Output the [X, Y] coordinate of the center of the cell containing the given text.  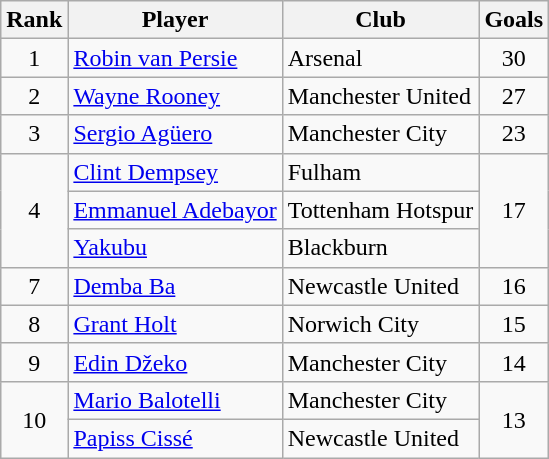
10 [34, 419]
Tottenham Hotspur [380, 210]
Club [380, 20]
4 [34, 210]
13 [514, 419]
14 [514, 362]
Arsenal [380, 58]
Clint Dempsey [175, 172]
3 [34, 134]
Papiss Cissé [175, 438]
27 [514, 96]
Player [175, 20]
15 [514, 324]
9 [34, 362]
Manchester United [380, 96]
Yakubu [175, 248]
2 [34, 96]
Goals [514, 20]
Emmanuel Adebayor [175, 210]
Blackburn [380, 248]
1 [34, 58]
Grant Holt [175, 324]
8 [34, 324]
23 [514, 134]
Demba Ba [175, 286]
Edin Džeko [175, 362]
Norwich City [380, 324]
Wayne Rooney [175, 96]
Rank [34, 20]
17 [514, 210]
30 [514, 58]
Mario Balotelli [175, 400]
16 [514, 286]
Robin van Persie [175, 58]
Sergio Agüero [175, 134]
7 [34, 286]
Fulham [380, 172]
